Determine the (x, y) coordinate at the center of the cell enclosing the given text.  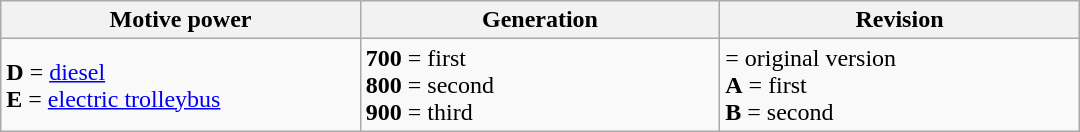
700 = first800 = second900 = third (540, 85)
Motive power (180, 20)
= original versionA = firstB = second (900, 85)
Generation (540, 20)
D = dieselE = electric trolleybus (180, 85)
Revision (900, 20)
